Output the [x, y] coordinate of the center of the cell containing the given text.  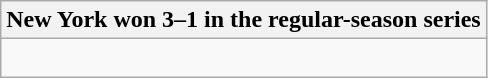
New York won 3–1 in the regular-season series [244, 20]
